Find where the given text appears and provide that cell's center as [x, y] coordinate. 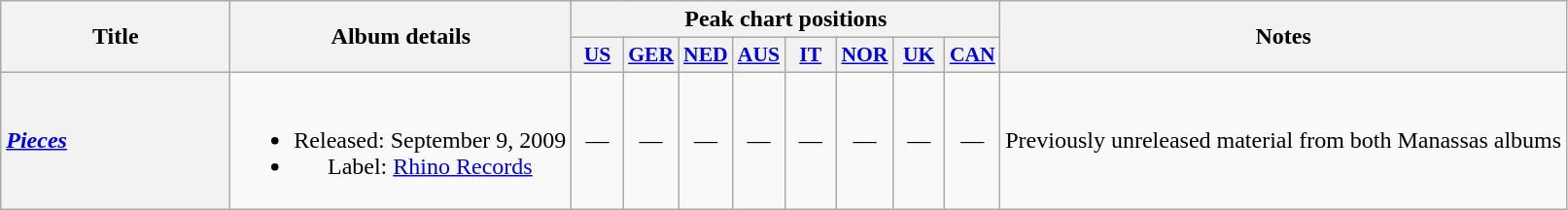
AUS [758, 55]
Released: September 9, 2009Label: Rhino Records [401, 140]
Previously unreleased material from both Manassas albums [1283, 140]
NED [706, 55]
Peak chart positions [785, 19]
CAN [972, 55]
Notes [1283, 37]
NOR [864, 55]
Pieces [116, 140]
Album details [401, 37]
Title [116, 37]
IT [811, 55]
US [597, 55]
UK [918, 55]
GER [651, 55]
